Return the (x, y) coordinate for the center point of the cell that contains the specified text.  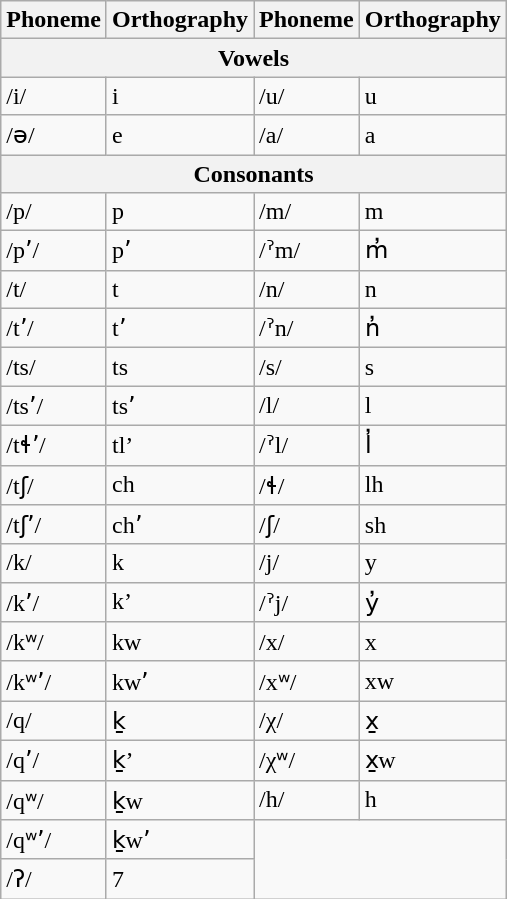
ch (180, 485)
x̱ (432, 721)
/p/ (54, 212)
/h/ (307, 800)
pʼ (180, 251)
l̓ (432, 445)
/xʷ/ (307, 681)
x (432, 642)
tl’ (180, 445)
/tʃ/ (54, 485)
/ˀl/ (307, 445)
/ˀj/ (307, 602)
t (180, 289)
/tɬʼ/ (54, 445)
/ʔ/ (54, 879)
y̓ (432, 602)
/k/ (54, 563)
/χ/ (307, 721)
/x/ (307, 642)
tsʼ (180, 406)
ts (180, 367)
/i/ (54, 96)
/s/ (307, 367)
y (432, 563)
i (180, 96)
/χʷ/ (307, 760)
ḵ (180, 721)
/kʷʼ/ (54, 681)
p (180, 212)
s (432, 367)
/ˀm/ (307, 251)
/qʷʼ/ (54, 840)
/qʼ/ (54, 760)
xw (432, 681)
m (432, 212)
/u/ (307, 96)
k’ (180, 602)
chʼ (180, 525)
h (432, 800)
/tʃʼ/ (54, 525)
/tsʼ/ (54, 406)
/tʼ/ (54, 328)
/kʷ/ (54, 642)
/n/ (307, 289)
sh (432, 525)
lh (432, 485)
kwʼ (180, 681)
/kʼ/ (54, 602)
ḵwʼ (180, 840)
/qʷ/ (54, 800)
ḵ’ (180, 760)
x̱w (432, 760)
/q/ (54, 721)
/l/ (307, 406)
/a/ (307, 135)
Consonants (254, 173)
/ɬ/ (307, 485)
a (432, 135)
m̓ (432, 251)
ḵw (180, 800)
kw (180, 642)
Vowels (254, 58)
/ʃ/ (307, 525)
k (180, 563)
/t/ (54, 289)
/pʼ/ (54, 251)
l (432, 406)
7 (180, 879)
tʼ (180, 328)
n̓ (432, 328)
/j/ (307, 563)
/ts/ (54, 367)
/m/ (307, 212)
/ˀn/ (307, 328)
n (432, 289)
/ə/ (54, 135)
u (432, 96)
e (180, 135)
